Determine the (X, Y) coordinate at the center of the cell enclosing the given text.  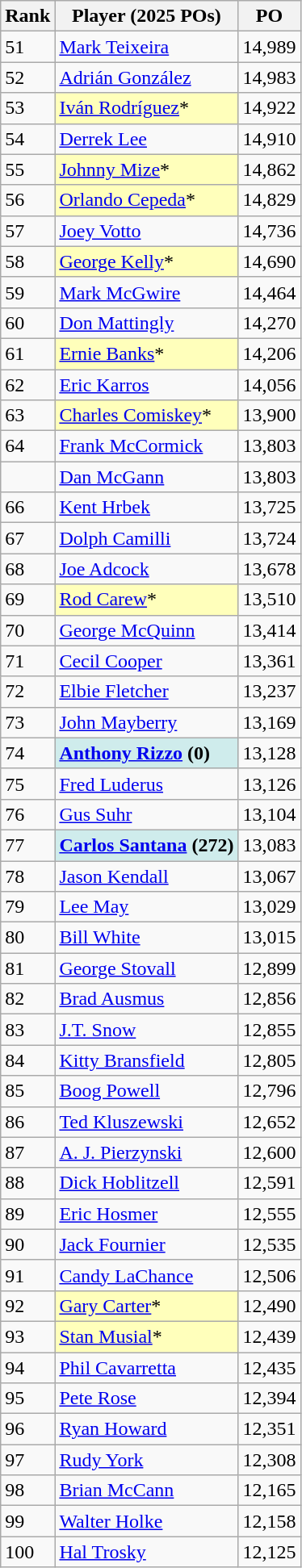
13,169 (270, 722)
George Kelly* (147, 261)
12,506 (270, 1275)
13,083 (270, 845)
14,983 (270, 77)
14,989 (270, 47)
Lee May (147, 907)
84 (27, 1060)
13,126 (270, 784)
14,736 (270, 231)
Pete Rose (147, 1399)
John Mayberry (147, 722)
12,158 (270, 1521)
95 (27, 1399)
70 (27, 630)
Fred Luderus (147, 784)
A. J. Pierzynski (147, 1152)
13,361 (270, 661)
13,104 (270, 814)
Orlando Cepeda* (147, 200)
14,690 (270, 261)
81 (27, 968)
PO (270, 16)
Bill White (147, 938)
Boog Powell (147, 1091)
66 (27, 508)
Joey Votto (147, 231)
87 (27, 1152)
14,910 (270, 139)
12,165 (270, 1491)
12,555 (270, 1214)
89 (27, 1214)
Iván Rodríguez* (147, 108)
51 (27, 47)
14,922 (270, 108)
99 (27, 1521)
Eric Hosmer (147, 1214)
72 (27, 692)
79 (27, 907)
58 (27, 261)
83 (27, 1030)
88 (27, 1183)
Adrián González (147, 77)
14,270 (270, 323)
13,900 (270, 416)
Brian McCann (147, 1491)
13,029 (270, 907)
12,805 (270, 1060)
12,351 (270, 1429)
12,652 (270, 1122)
Rudy York (147, 1460)
George Stovall (147, 968)
Gus Suhr (147, 814)
Derrek Lee (147, 139)
J.T. Snow (147, 1030)
55 (27, 169)
61 (27, 353)
92 (27, 1306)
82 (27, 999)
63 (27, 416)
64 (27, 446)
Phil Cavarretta (147, 1368)
56 (27, 200)
Dolph Camilli (147, 538)
Rod Carew* (147, 600)
Mark McGwire (147, 292)
60 (27, 323)
13,237 (270, 692)
12,439 (270, 1336)
13,725 (270, 508)
52 (27, 77)
14,829 (270, 200)
Joe Adcock (147, 569)
13,724 (270, 538)
59 (27, 292)
Candy LaChance (147, 1275)
Stan Musial* (147, 1336)
12,856 (270, 999)
Charles Comiskey* (147, 416)
73 (27, 722)
13,015 (270, 938)
12,600 (270, 1152)
12,855 (270, 1030)
62 (27, 385)
13,678 (270, 569)
Rank (27, 16)
96 (27, 1429)
Dan McGann (147, 477)
Anthony Rizzo (0) (147, 753)
Brad Ausmus (147, 999)
Frank McCormick (147, 446)
Ted Kluszewski (147, 1122)
Don Mattingly (147, 323)
68 (27, 569)
Jack Fournier (147, 1244)
14,056 (270, 385)
Dick Hoblitzell (147, 1183)
94 (27, 1368)
91 (27, 1275)
13,510 (270, 600)
13,128 (270, 753)
71 (27, 661)
12,394 (270, 1399)
85 (27, 1091)
69 (27, 600)
76 (27, 814)
57 (27, 231)
93 (27, 1336)
George McQuinn (147, 630)
Cecil Cooper (147, 661)
12,490 (270, 1306)
14,464 (270, 292)
86 (27, 1122)
80 (27, 938)
12,308 (270, 1460)
Ernie Banks* (147, 353)
12,591 (270, 1183)
12,796 (270, 1091)
97 (27, 1460)
Ryan Howard (147, 1429)
Kent Hrbek (147, 508)
Walter Holke (147, 1521)
13,067 (270, 876)
12,435 (270, 1368)
Hal Trosky (147, 1552)
Elbie Fletcher (147, 692)
Eric Karros (147, 385)
12,125 (270, 1552)
78 (27, 876)
Jason Kendall (147, 876)
Player (2025 POs) (147, 16)
Kitty Bransfield (147, 1060)
90 (27, 1244)
12,535 (270, 1244)
Gary Carter* (147, 1306)
13,414 (270, 630)
100 (27, 1552)
53 (27, 108)
74 (27, 753)
14,862 (270, 169)
77 (27, 845)
Carlos Santana (272) (147, 845)
14,206 (270, 353)
75 (27, 784)
12,899 (270, 968)
Johnny Mize* (147, 169)
67 (27, 538)
98 (27, 1491)
54 (27, 139)
Mark Teixeira (147, 47)
